Extract the (x, y) coordinate from the center of the cell holding the provided text.  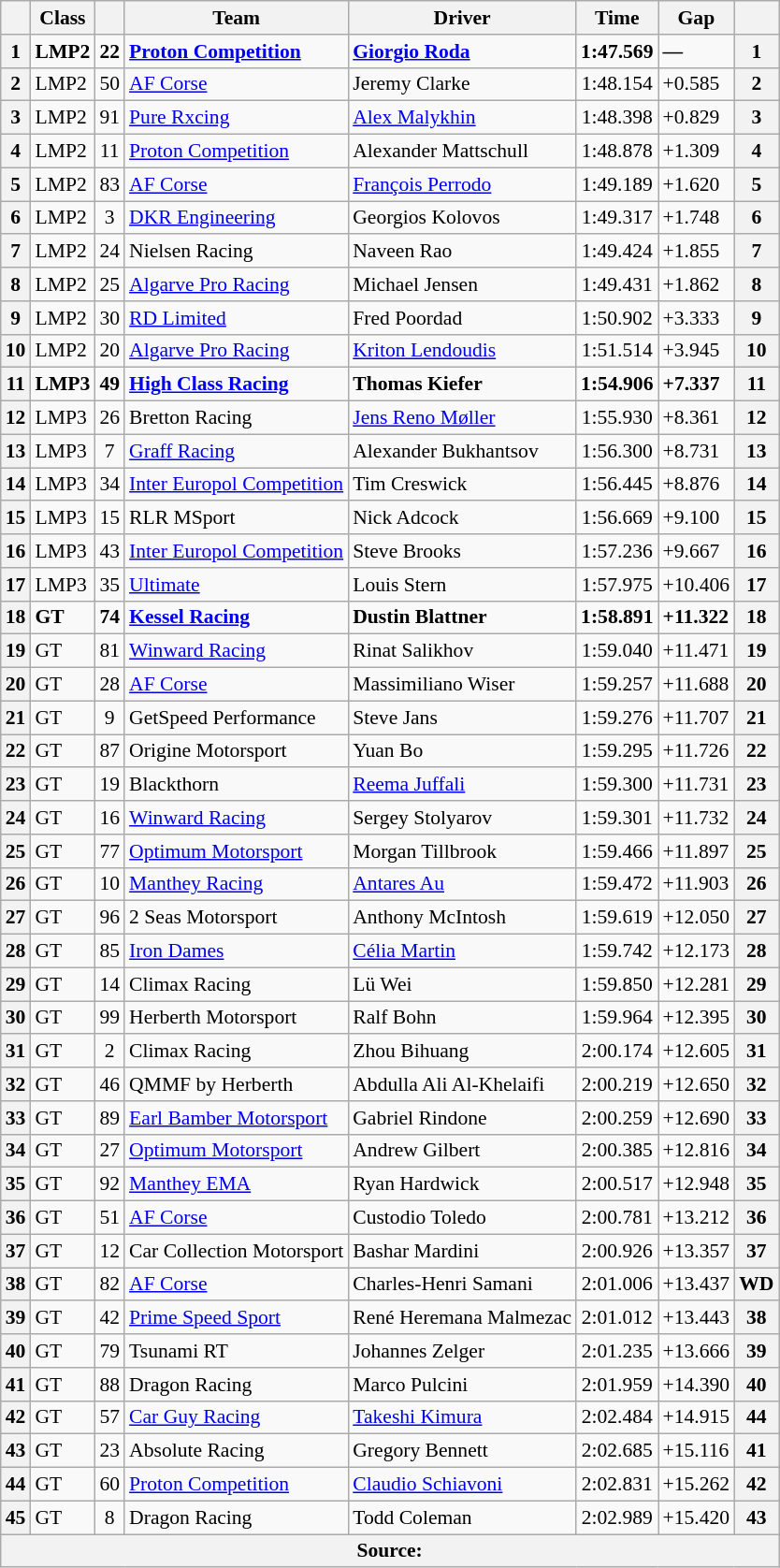
+0.585 (697, 84)
1:56.669 (617, 518)
+3.333 (697, 318)
WD (756, 1285)
85 (109, 951)
Dustin Blattner (462, 617)
74 (109, 617)
+12.605 (697, 1052)
2:02.989 (617, 1517)
Time (617, 18)
Lü Wei (462, 984)
+13.443 (697, 1318)
Class (62, 18)
45 (16, 1517)
Ryan Hardwick (462, 1184)
Gabriel Rindone (462, 1118)
Rinat Salikhov (462, 651)
1:51.514 (617, 351)
RD Limited (236, 318)
+1.862 (697, 284)
+11.322 (697, 617)
Kriton Lendoudis (462, 351)
Bashar Mardini (462, 1251)
Célia Martin (462, 951)
1:59.301 (617, 818)
1:57.236 (617, 551)
+13.357 (697, 1251)
+9.100 (697, 518)
+12.650 (697, 1084)
1:49.431 (617, 284)
+14.915 (697, 1417)
1:49.424 (617, 252)
88 (109, 1385)
RLR MSport (236, 518)
1:49.317 (617, 218)
Gap (697, 18)
82 (109, 1285)
Nick Adcock (462, 518)
Anthony McIntosh (462, 918)
87 (109, 751)
Pure Rxcing (236, 118)
+13.212 (697, 1218)
1:47.569 (617, 51)
Charles-Henri Samani (462, 1285)
+12.050 (697, 918)
2:00.174 (617, 1052)
1:57.975 (617, 585)
1:56.300 (617, 451)
2:01.235 (617, 1351)
Graff Racing (236, 451)
Absolute Racing (236, 1451)
1:59.472 (617, 884)
+1.620 (697, 184)
+14.390 (697, 1385)
+15.420 (697, 1517)
Bretton Racing (236, 418)
1:59.276 (617, 718)
+3.945 (697, 351)
+11.732 (697, 818)
Todd Coleman (462, 1517)
2:00.517 (617, 1184)
QMMF by Herberth (236, 1084)
1:48.398 (617, 118)
+11.471 (697, 651)
Blackthorn (236, 785)
Iron Dames (236, 951)
2:01.959 (617, 1385)
+8.731 (697, 451)
1:59.742 (617, 951)
2:01.012 (617, 1318)
+12.395 (697, 1018)
2:00.926 (617, 1251)
Earl Bamber Motorsport (236, 1118)
DKR Engineering (236, 218)
1:59.619 (617, 918)
+12.173 (697, 951)
Jeremy Clarke (462, 84)
+12.948 (697, 1184)
Marco Pulcini (462, 1385)
Custodio Toledo (462, 1218)
57 (109, 1417)
2 Seas Motorsport (236, 918)
1:55.930 (617, 418)
Manthey EMA (236, 1184)
60 (109, 1485)
+13.666 (697, 1351)
Herberth Motorsport (236, 1018)
Michael Jensen (462, 284)
77 (109, 851)
1:59.850 (617, 984)
René Heremana Malmezac (462, 1318)
Tim Creswick (462, 485)
Zhou Bihuang (462, 1052)
Car Guy Racing (236, 1417)
89 (109, 1118)
+0.829 (697, 118)
1:58.891 (617, 617)
Source: (390, 1551)
1:48.878 (617, 152)
+12.816 (697, 1151)
1:59.257 (617, 685)
Andrew Gilbert (462, 1151)
Ultimate (236, 585)
+12.690 (697, 1118)
81 (109, 651)
+1.309 (697, 152)
2:00.781 (617, 1218)
2:01.006 (617, 1285)
Manthey Racing (236, 884)
+11.903 (697, 884)
1:59.964 (617, 1018)
2:00.219 (617, 1084)
1:50.902 (617, 318)
49 (109, 385)
+7.337 (697, 385)
Team (236, 18)
+11.726 (697, 751)
1:56.445 (617, 485)
Alexander Bukhantsov (462, 451)
Thomas Kiefer (462, 385)
Ralf Bohn (462, 1018)
Alex Malykhin (462, 118)
83 (109, 184)
1:59.295 (617, 751)
Tsunami RT (236, 1351)
Johannes Zelger (462, 1351)
Yuan Bo (462, 751)
92 (109, 1184)
Giorgio Roda (462, 51)
Alexander Mattschull (462, 152)
+15.262 (697, 1485)
46 (109, 1084)
Abdulla Ali Al-Khelaifi (462, 1084)
+8.876 (697, 485)
Reema Juffali (462, 785)
High Class Racing (236, 385)
Naveen Rao (462, 252)
+1.855 (697, 252)
Georgios Kolovos (462, 218)
1:59.300 (617, 785)
+9.667 (697, 551)
Fred Poordad (462, 318)
Takeshi Kimura (462, 1417)
Steve Jans (462, 718)
Antares Au (462, 884)
79 (109, 1351)
Origine Motorsport (236, 751)
Steve Brooks (462, 551)
+11.731 (697, 785)
Claudio Schiavoni (462, 1485)
51 (109, 1218)
1:59.466 (617, 851)
1:54.906 (617, 385)
+1.748 (697, 218)
+11.897 (697, 851)
Kessel Racing (236, 617)
Massimiliano Wiser (462, 685)
Sergey Stolyarov (462, 818)
1:49.189 (617, 184)
2:00.259 (617, 1118)
Louis Stern (462, 585)
+13.437 (697, 1285)
Morgan Tillbrook (462, 851)
Driver (462, 18)
GetSpeed Performance (236, 718)
50 (109, 84)
Nielsen Racing (236, 252)
Prime Speed Sport (236, 1318)
96 (109, 918)
Jens Reno Møller (462, 418)
1:48.154 (617, 84)
+10.406 (697, 585)
+11.707 (697, 718)
99 (109, 1018)
2:02.685 (617, 1451)
2:00.385 (617, 1151)
Car Collection Motorsport (236, 1251)
2:02.831 (617, 1485)
— (697, 51)
+12.281 (697, 984)
+11.688 (697, 685)
+15.116 (697, 1451)
Gregory Bennett (462, 1451)
2:02.484 (617, 1417)
1:59.040 (617, 651)
+8.361 (697, 418)
91 (109, 118)
François Perrodo (462, 184)
